Determine the [X, Y] coordinate at the center of the cell enclosing the given text.  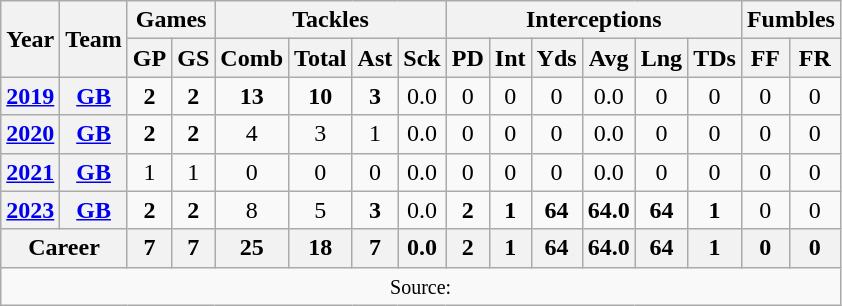
Team [94, 39]
GS [194, 58]
25 [252, 248]
Fumbles [790, 20]
Source: [421, 286]
Avg [608, 58]
2019 [30, 96]
8 [252, 210]
GP [149, 58]
Total [321, 58]
2021 [30, 172]
13 [252, 96]
Interceptions [594, 20]
18 [321, 248]
Int [510, 58]
Ast [375, 58]
Sck [422, 58]
Tackles [330, 20]
PD [468, 58]
Yds [556, 58]
TDs [715, 58]
2020 [30, 134]
Lng [661, 58]
Year [30, 39]
5 [321, 210]
10 [321, 96]
4 [252, 134]
Games [170, 20]
Comb [252, 58]
FF [765, 58]
FR [814, 58]
Career [64, 248]
2023 [30, 210]
